Pinpoint the cell where the given text exists, returning its (x, y) midpoint coordinate. 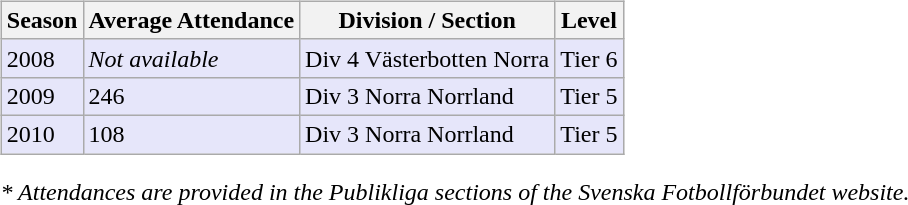
Level (589, 20)
Tier 6 (589, 58)
Average Attendance (192, 20)
Div 4 Västerbotten Norra (428, 58)
2008 (42, 58)
Division / Section (428, 20)
2009 (42, 96)
108 (192, 134)
Season (42, 20)
2010 (42, 134)
246 (192, 96)
Not available (192, 58)
